Return (x, y) of the center of cell containing provided text 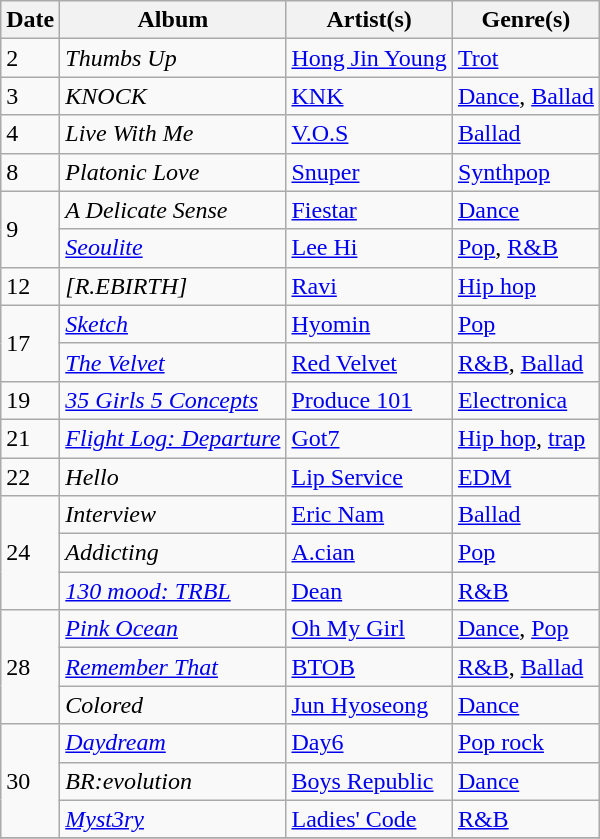
3 (30, 96)
Eric Nam (369, 515)
28 (30, 667)
Interview (173, 515)
Dance, Ballad (526, 96)
V.O.S (369, 134)
Pink Ocean (173, 629)
12 (30, 286)
22 (30, 477)
Colored (173, 705)
24 (30, 553)
Date (30, 20)
Hip hop (526, 286)
8 (30, 172)
Remember That (173, 667)
Ravi (369, 286)
Hong Jin Young (369, 58)
[R.EBIRTH] (173, 286)
Got7 (369, 438)
17 (30, 343)
A.cian (369, 553)
9 (30, 229)
A Delicate Sense (173, 210)
Album (173, 20)
Pop, R&B (526, 248)
Flight Log: Departure (173, 438)
Daydream (173, 743)
Thumbs Up (173, 58)
Hello (173, 477)
Hyomin (369, 324)
Trot (526, 58)
Red Velvet (369, 362)
Seoulite (173, 248)
BTOB (369, 667)
Hip hop, trap (526, 438)
Sketch (173, 324)
Genre(s) (526, 20)
4 (30, 134)
KNK (369, 96)
Lip Service (369, 477)
19 (30, 400)
Oh My Girl (369, 629)
Artist(s) (369, 20)
130 mood: TRBL (173, 591)
EDM (526, 477)
Synthpop (526, 172)
21 (30, 438)
The Velvet (173, 362)
Dance, Pop (526, 629)
Ladies' Code (369, 819)
Produce 101 (369, 400)
Snuper (369, 172)
2 (30, 58)
Addicting (173, 553)
Lee Hi (369, 248)
35 Girls 5 Concepts (173, 400)
Live With Me (173, 134)
Myst3ry (173, 819)
Day6 (369, 743)
Fiestar (369, 210)
BR:evolution (173, 781)
Boys Republic (369, 781)
Pop rock (526, 743)
30 (30, 781)
Jun Hyoseong (369, 705)
KNOCK (173, 96)
Platonic Love (173, 172)
Dean (369, 591)
Electronica (526, 400)
